Scan for the cell matching the given text and deliver its [x, y] coordinate at center. 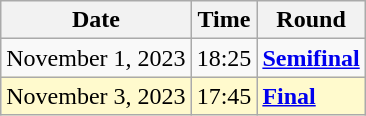
November 1, 2023 [96, 58]
November 3, 2023 [96, 96]
Round [311, 20]
Date [96, 20]
Final [311, 96]
Time [224, 20]
Semifinal [311, 58]
17:45 [224, 96]
18:25 [224, 58]
